Return [x, y] of the center of cell containing provided text 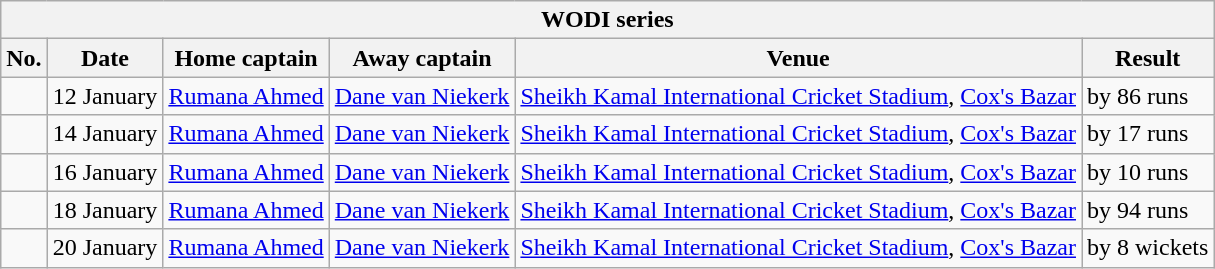
No. [24, 58]
20 January [105, 248]
18 January [105, 210]
by 8 wickets [1148, 248]
Home captain [246, 58]
by 17 runs [1148, 134]
Away captain [422, 58]
12 January [105, 96]
Venue [798, 58]
14 January [105, 134]
Date [105, 58]
by 94 runs [1148, 210]
by 86 runs [1148, 96]
WODI series [608, 20]
Result [1148, 58]
16 January [105, 172]
by 10 runs [1148, 172]
